Determine the (x, y) coordinate at the center of the cell enclosing the given text.  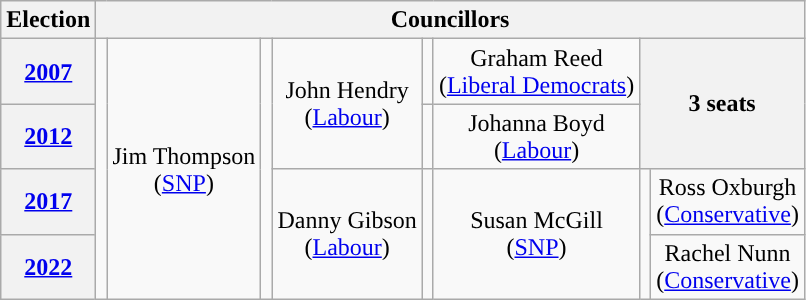
2012 (48, 136)
John Hendry(Labour) (347, 104)
Johanna Boyd(Labour) (536, 136)
3 seats (722, 104)
2007 (48, 72)
Councillors (450, 20)
Danny Gibson(Labour) (347, 234)
2017 (48, 202)
Susan McGill(SNP) (536, 234)
Rachel Nunn(Conservative) (728, 266)
2022 (48, 266)
Graham Reed(Liberal Democrats) (536, 72)
Election (48, 20)
Jim Thompson(SNP) (184, 169)
Ross Oxburgh(Conservative) (728, 202)
